From the cell containing the given text, extract its center point as [x, y] coordinate. 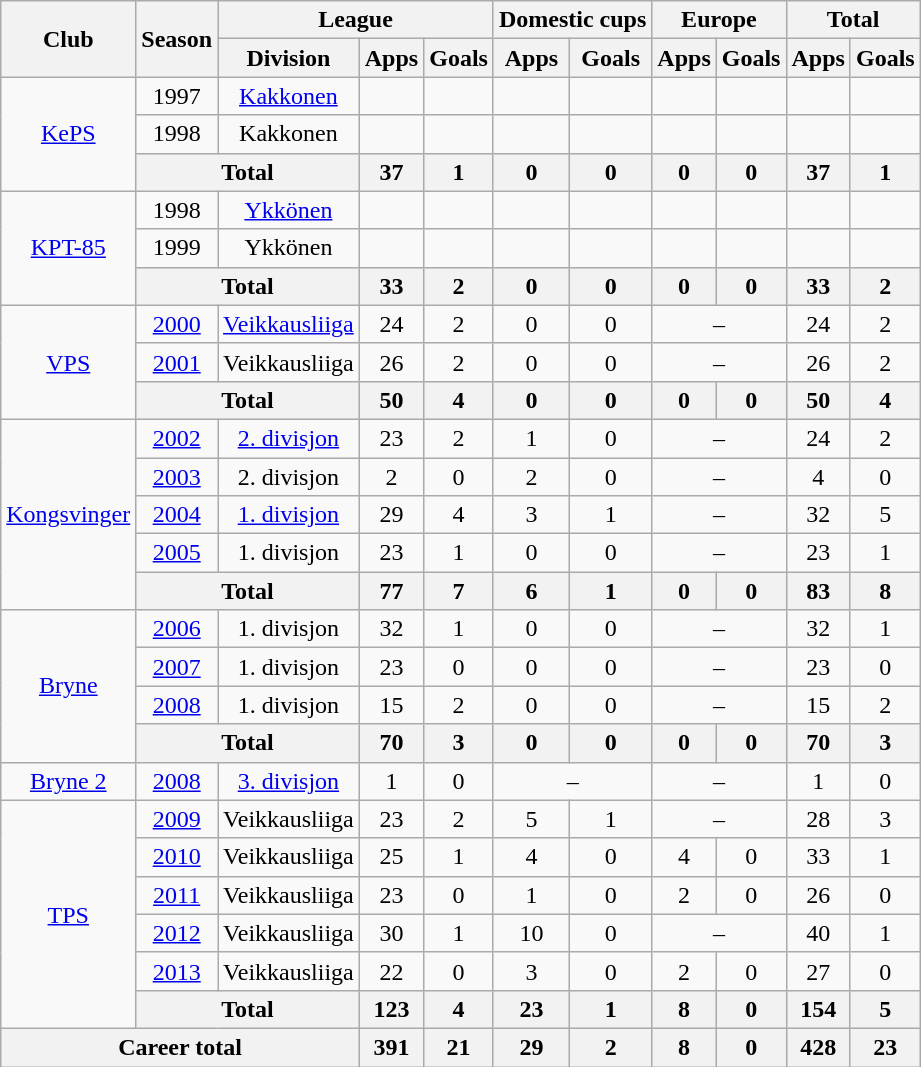
Bryne 2 [68, 781]
2001 [177, 362]
6 [531, 591]
154 [818, 1009]
22 [391, 971]
Season [177, 39]
40 [818, 933]
27 [818, 971]
2013 [177, 971]
30 [391, 933]
Division [289, 58]
2004 [177, 515]
Bryne [68, 686]
28 [818, 819]
2011 [177, 895]
2007 [177, 667]
VPS [68, 362]
TPS [68, 914]
2003 [177, 477]
2000 [177, 324]
Europe [719, 20]
2005 [177, 553]
2009 [177, 819]
25 [391, 857]
2002 [177, 438]
1999 [177, 248]
1997 [177, 96]
83 [818, 591]
KePS [68, 134]
10 [531, 933]
21 [459, 1047]
Career total [180, 1047]
2010 [177, 857]
391 [391, 1047]
3. divisjon [289, 781]
Domestic cups [572, 20]
Club [68, 39]
428 [818, 1047]
2012 [177, 933]
7 [459, 591]
77 [391, 591]
KPT-85 [68, 248]
123 [391, 1009]
2006 [177, 629]
Kongsvinger [68, 514]
League [356, 20]
